Search for the cell housing the specified text and yield its (x, y) center coordinate. 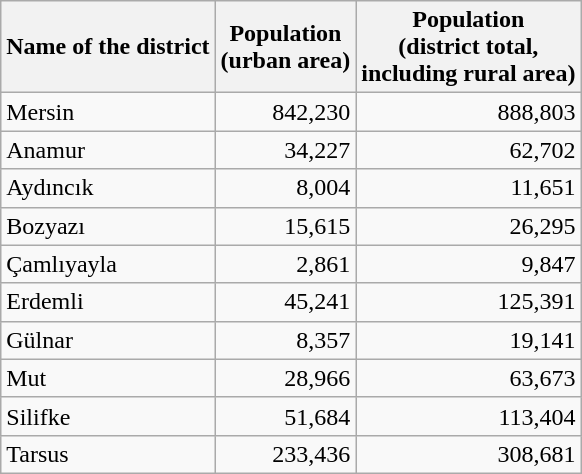
26,295 (468, 226)
233,436 (286, 454)
842,230 (286, 112)
113,404 (468, 416)
Aydıncık (108, 188)
11,651 (468, 188)
308,681 (468, 454)
63,673 (468, 378)
125,391 (468, 302)
Silifke (108, 416)
45,241 (286, 302)
51,684 (286, 416)
Anamur (108, 150)
Mut (108, 378)
8,004 (286, 188)
Bozyazı (108, 226)
Gülnar (108, 340)
2,861 (286, 264)
Erdemli (108, 302)
Çamlıyayla (108, 264)
9,847 (468, 264)
Tarsus (108, 454)
15,615 (286, 226)
8,357 (286, 340)
Name of the district (108, 47)
62,702 (468, 150)
Population(urban area) (286, 47)
34,227 (286, 150)
28,966 (286, 378)
Mersin (108, 112)
Population(district total, including rural area) (468, 47)
19,141 (468, 340)
888,803 (468, 112)
